Detect which cell encompasses the target text, then output its (x, y) center coordinate. 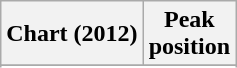
Peakposition (189, 34)
Chart (2012) (72, 34)
